Capture the cell that displays the provided text and extract its (x, y) central coordinate. 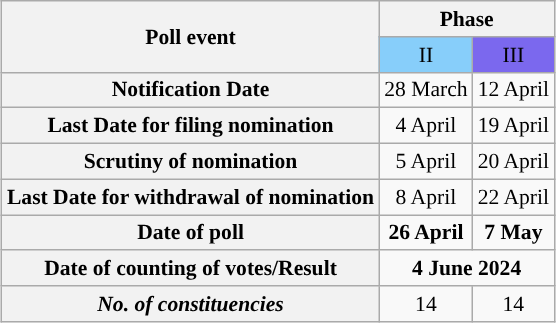
4 April (426, 126)
II (426, 54)
26 April (426, 232)
Date of counting of votes/Result (190, 268)
12 April (514, 90)
19 April (514, 126)
Last Date for filing nomination (190, 126)
Poll event (190, 36)
7 May (514, 232)
Phase (466, 19)
22 April (514, 197)
Scrutiny of nomination (190, 161)
4 June 2024 (466, 268)
28 March (426, 90)
Notification Date (190, 90)
III (514, 54)
Date of poll (190, 232)
Last Date for withdrawal of nomination (190, 197)
No. of constituencies (190, 304)
5 April (426, 161)
8 April (426, 197)
20 April (514, 161)
